Identify which cell holds the provided text, then report its [X, Y] central coordinate. 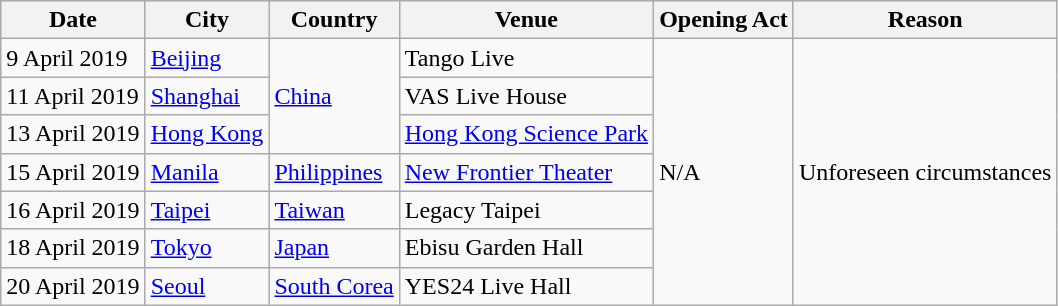
Legacy Taipei [526, 210]
Japan [334, 248]
Taiwan [334, 210]
South Corea [334, 286]
16 April 2019 [73, 210]
New Frontier Theater [526, 172]
18 April 2019 [73, 248]
9 April 2019 [73, 58]
Beijing [207, 58]
Shanghai [207, 96]
Date [73, 20]
Manila [207, 172]
Seoul [207, 286]
Tokyo [207, 248]
Unforeseen circumstances [925, 172]
Venue [526, 20]
Opening Act [724, 20]
Hong Kong Science Park [526, 134]
City [207, 20]
Hong Kong [207, 134]
11 April 2019 [73, 96]
20 April 2019 [73, 286]
13 April 2019 [73, 134]
15 April 2019 [73, 172]
N/A [724, 172]
Tango Live [526, 58]
Country [334, 20]
VAS Live House [526, 96]
Reason [925, 20]
Ebisu Garden Hall [526, 248]
Taipei [207, 210]
Philippines [334, 172]
YES24 Live Hall [526, 286]
China [334, 96]
